Pinpoint the cell where the given text exists, returning its (X, Y) midpoint coordinate. 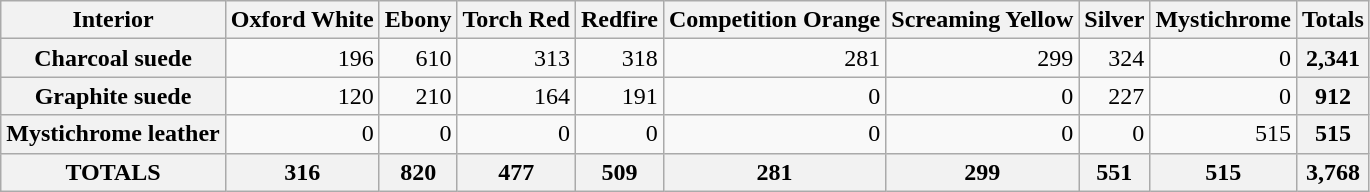
120 (302, 96)
Competition Orange (774, 20)
210 (418, 96)
Totals (1332, 20)
227 (1114, 96)
912 (1332, 96)
Graphite suede (114, 96)
Mystichrome (1224, 20)
Torch Red (516, 20)
509 (619, 172)
Ebony (418, 20)
164 (516, 96)
Mystichrome leather (114, 134)
Screaming Yellow (982, 20)
191 (619, 96)
313 (516, 58)
Oxford White (302, 20)
2,341 (1332, 58)
610 (418, 58)
316 (302, 172)
3,768 (1332, 172)
Silver (1114, 20)
TOTALS (114, 172)
Interior (114, 20)
551 (1114, 172)
820 (418, 172)
Redfire (619, 20)
477 (516, 172)
318 (619, 58)
196 (302, 58)
Charcoal suede (114, 58)
324 (1114, 58)
